Return (X, Y) of the center of cell containing provided text 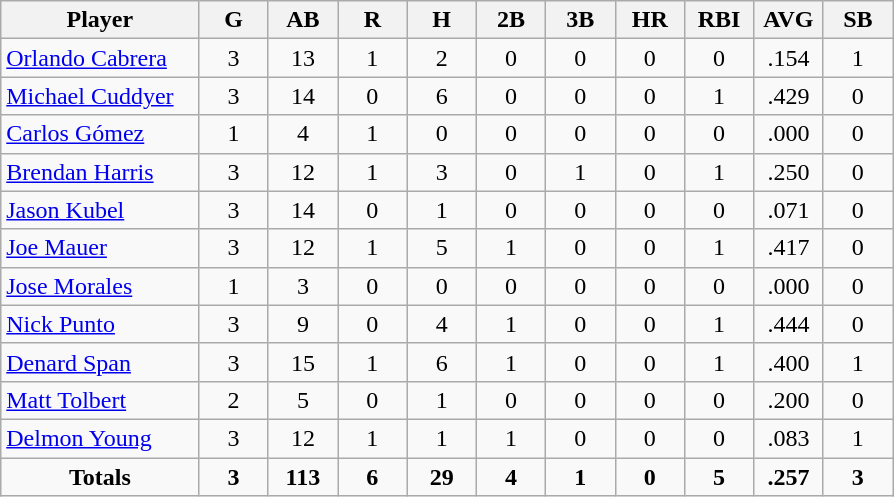
H (442, 20)
.429 (788, 96)
R (372, 20)
.417 (788, 248)
Nick Punto (100, 324)
Matt Tolbert (100, 400)
.257 (788, 477)
Orlando Cabrera (100, 58)
15 (302, 362)
13 (302, 58)
.200 (788, 400)
113 (302, 477)
Delmon Young (100, 438)
RBI (718, 20)
SB (858, 20)
3B (580, 20)
Jose Morales (100, 286)
Totals (100, 477)
Carlos Gómez (100, 134)
Jason Kubel (100, 210)
AB (302, 20)
.154 (788, 58)
.250 (788, 172)
.444 (788, 324)
.400 (788, 362)
G (234, 20)
9 (302, 324)
HR (650, 20)
Joe Mauer (100, 248)
.071 (788, 210)
Player (100, 20)
AVG (788, 20)
Denard Span (100, 362)
29 (442, 477)
2B (510, 20)
Michael Cuddyer (100, 96)
.083 (788, 438)
Brendan Harris (100, 172)
